Output the (X, Y) coordinate of the center of the cell containing the given text.  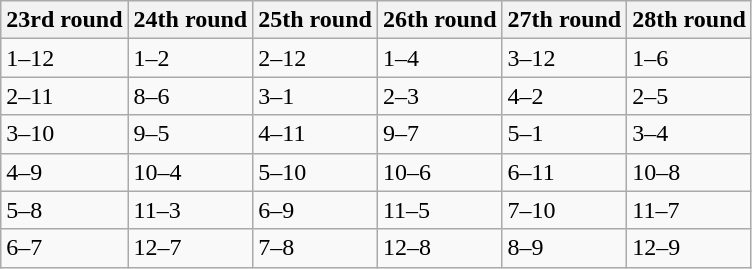
2–12 (316, 58)
10–8 (690, 172)
8–9 (564, 248)
9–7 (440, 134)
4–2 (564, 96)
28th round (690, 20)
7–8 (316, 248)
27th round (564, 20)
11–7 (690, 210)
2–3 (440, 96)
12–8 (440, 248)
6–9 (316, 210)
5–1 (564, 134)
9–5 (190, 134)
12–7 (190, 248)
3–12 (564, 58)
11–5 (440, 210)
6–11 (564, 172)
25th round (316, 20)
2–5 (690, 96)
26th round (440, 20)
7–10 (564, 210)
6–7 (64, 248)
4–9 (64, 172)
1–12 (64, 58)
11–3 (190, 210)
1–2 (190, 58)
12–9 (690, 248)
3–4 (690, 134)
4–11 (316, 134)
1–4 (440, 58)
3–1 (316, 96)
24th round (190, 20)
23rd round (64, 20)
1–6 (690, 58)
10–6 (440, 172)
5–8 (64, 210)
2–11 (64, 96)
3–10 (64, 134)
8–6 (190, 96)
10–4 (190, 172)
5–10 (316, 172)
